Determine the [X, Y] coordinate at the center of the cell enclosing the given text.  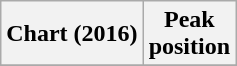
Chart (2016) [72, 34]
Peak position [189, 34]
